Return the [X, Y] coordinate for the center point of the cell that contains the specified text.  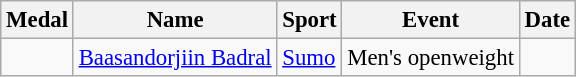
Name [175, 20]
Event [430, 20]
Men's openweight [430, 58]
Sport [310, 20]
Baasandorjiin Badral [175, 58]
Date [547, 20]
Sumo [310, 58]
Medal [38, 20]
